Identify which cell holds the provided text, then report its [X, Y] central coordinate. 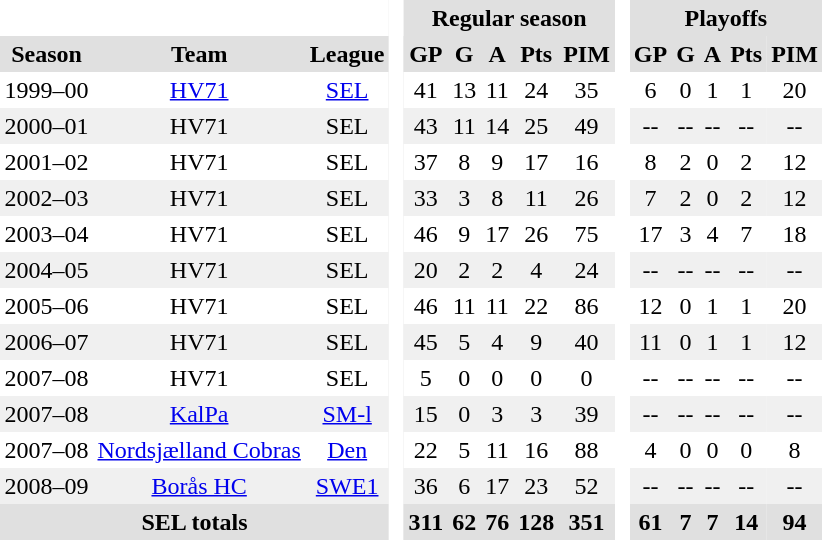
KalPa [199, 414]
SM-l [347, 414]
49 [587, 126]
128 [536, 522]
41 [426, 90]
Season [46, 54]
25 [536, 126]
2003–04 [46, 234]
Team [199, 54]
88 [587, 450]
Nordsjælland Cobras [199, 450]
15 [426, 414]
2008–09 [46, 486]
Borås HC [199, 486]
311 [426, 522]
2000–01 [46, 126]
Den [347, 450]
33 [426, 198]
36 [426, 486]
61 [650, 522]
2001–02 [46, 162]
2006–07 [46, 342]
37 [426, 162]
1999–00 [46, 90]
2002–03 [46, 198]
League [347, 54]
45 [426, 342]
Playoffs [726, 18]
43 [426, 126]
39 [587, 414]
PIM [587, 54]
351 [587, 522]
SWE1 [347, 486]
2004–05 [46, 270]
2005–06 [46, 306]
20 [426, 270]
SEL totals [194, 522]
86 [587, 306]
23 [536, 486]
35 [587, 90]
Regular season [509, 18]
75 [587, 234]
76 [498, 522]
40 [587, 342]
13 [464, 90]
62 [464, 522]
12 [650, 306]
52 [587, 486]
